Return (x, y) of the center of cell containing provided text 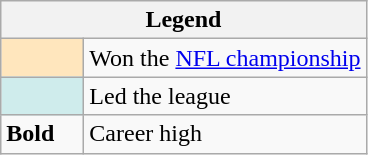
Won the NFL championship (225, 58)
Career high (225, 134)
Led the league (225, 96)
Bold (42, 134)
Legend (184, 20)
